Provide the [x, y] coordinate of the cell's center where the given text is located.  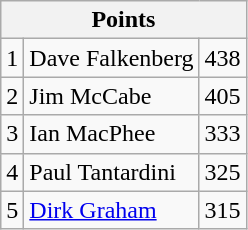
2 [12, 96]
Points [124, 20]
Dave Falkenberg [112, 58]
Dirk Graham [112, 210]
Paul Tantardini [112, 172]
5 [12, 210]
1 [12, 58]
Jim McCabe [112, 96]
3 [12, 134]
315 [222, 210]
405 [222, 96]
325 [222, 172]
Ian MacPhee [112, 134]
333 [222, 134]
438 [222, 58]
4 [12, 172]
